Output the [x, y] coordinate of the center of the cell containing the given text.  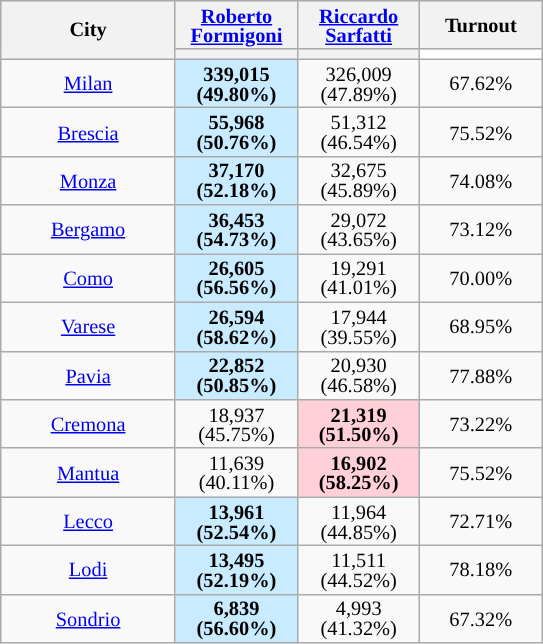
55,968 (50.76%) [236, 132]
339,015 (49.80%) [236, 84]
73.12% [481, 230]
21,319 (51.50%) [359, 424]
70.00% [481, 278]
78.18% [481, 570]
16,902 (58.25%) [359, 472]
4,993 (41.32%) [359, 618]
Bergamo [88, 230]
Cremona [88, 424]
11,511 (44.52%) [359, 570]
72.71% [481, 522]
17,944 (39.55%) [359, 326]
19,291 (41.01%) [359, 278]
Lodi [88, 570]
22,852 (50.85%) [236, 376]
Brescia [88, 132]
37,170 (52.18%) [236, 180]
13,961 (52.54%) [236, 522]
City [88, 29]
20,930 (46.58%) [359, 376]
Monza [88, 180]
29,072 (43.65%) [359, 230]
36,453 (54.73%) [236, 230]
Milan [88, 84]
67.62% [481, 84]
73.22% [481, 424]
67.32% [481, 618]
Riccardo Sarfatti [359, 24]
6,839 (56.60%) [236, 618]
32,675 (45.89%) [359, 180]
26,594 (58.62%) [236, 326]
Mantua [88, 472]
77.88% [481, 376]
Sondrio [88, 618]
68.95% [481, 326]
Roberto Formigoni [236, 24]
18,937 (45.75%) [236, 424]
11,964 (44.85%) [359, 522]
26,605 (56.56%) [236, 278]
13,495 (52.19%) [236, 570]
326,009 (47.89%) [359, 84]
Lecco [88, 522]
Varese [88, 326]
51,312 (46.54%) [359, 132]
11,639 (40.11%) [236, 472]
Pavia [88, 376]
74.08% [481, 180]
Turnout [481, 24]
Como [88, 278]
